Determine the [X, Y] coordinate at the center of the cell enclosing the given text.  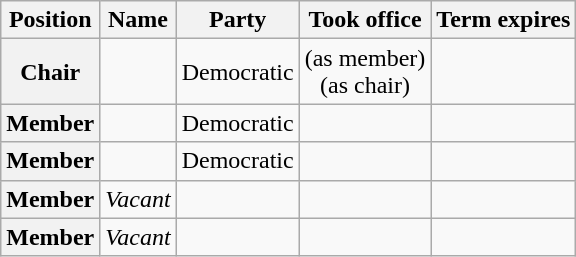
(as member) (as chair) [365, 72]
Party [238, 20]
Position [50, 20]
Took office [365, 20]
Chair [50, 72]
Term expires [504, 20]
Name [138, 20]
